Locate the cell with the specified text and output its [X, Y] center coordinate. 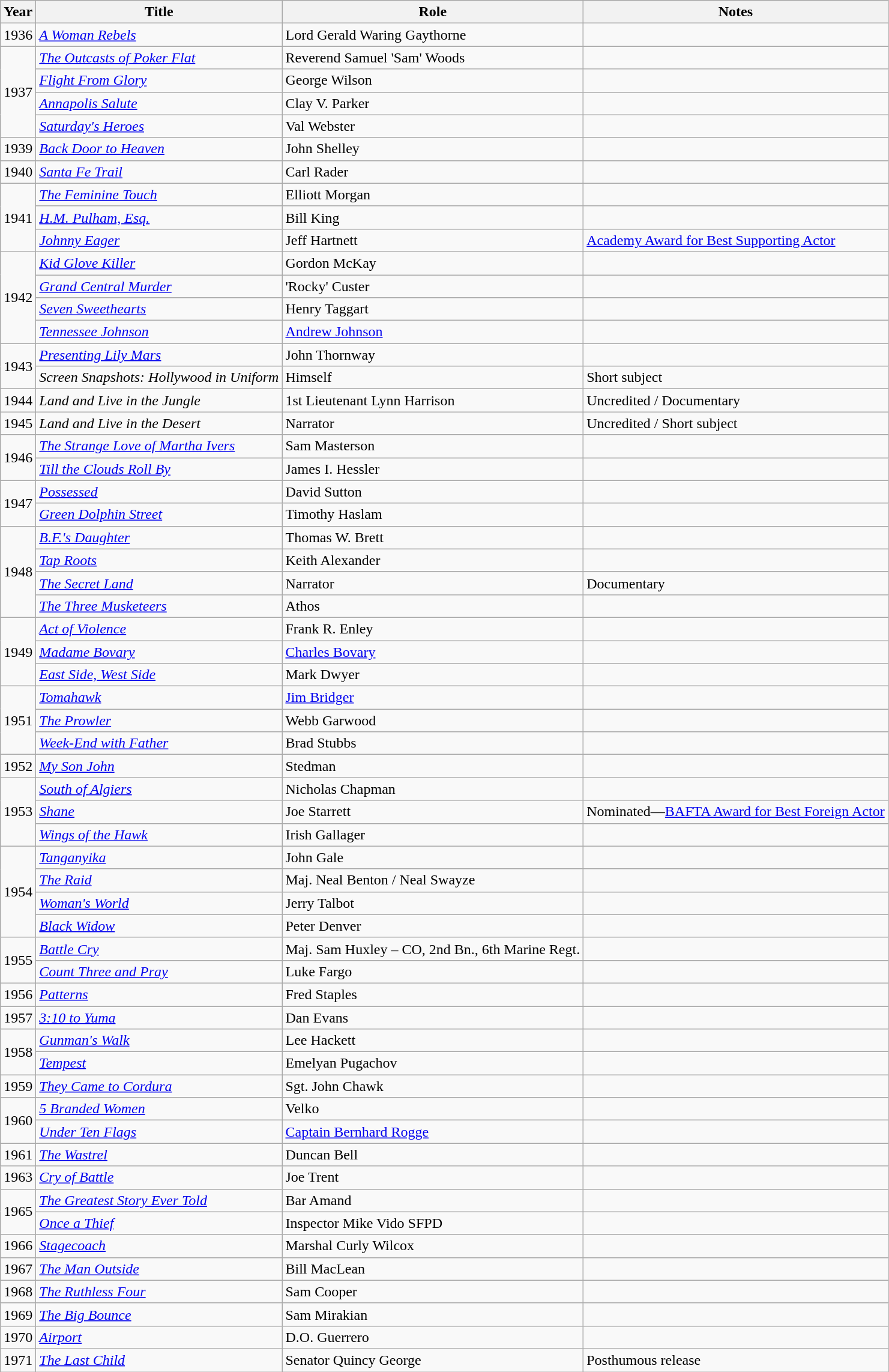
Academy Award for Best Supporting Actor [736, 240]
John Gale [433, 857]
1946 [18, 458]
Duncan Bell [433, 1155]
Emelyan Pugachov [433, 1063]
My Son John [159, 766]
The Last Child [159, 1360]
Screen Snapshots: Hollywood in Uniform [159, 378]
Maj. Neal Benton / Neal Swayze [433, 880]
South of Algiers [159, 789]
Gordon McKay [433, 263]
The Greatest Story Ever Told [159, 1200]
Bill King [433, 217]
Posthumous release [736, 1360]
'Rocky' Custer [433, 286]
1953 [18, 812]
1970 [18, 1337]
Green Dolphin Street [159, 515]
Documentary [736, 583]
Airport [159, 1337]
Act of Violence [159, 629]
Year [18, 12]
Presenting Lily Mars [159, 355]
1943 [18, 366]
Thomas W. Brett [433, 537]
1939 [18, 149]
Peter Denver [433, 926]
1948 [18, 572]
Cry of Battle [159, 1177]
3:10 to Yuma [159, 1018]
David Sutton [433, 492]
1956 [18, 994]
1945 [18, 423]
1st Lieutenant Lynn Harrison [433, 400]
Charles Bovary [433, 651]
1960 [18, 1120]
Role [433, 12]
Clay V. Parker [433, 103]
Jeff Hartnett [433, 240]
Black Widow [159, 926]
1949 [18, 651]
Jerry Talbot [433, 903]
Saturday's Heroes [159, 126]
Inspector Mike Vido SFPD [433, 1223]
Back Door to Heaven [159, 149]
Grand Central Murder [159, 286]
Once a Thief [159, 1223]
1963 [18, 1177]
1968 [18, 1292]
1952 [18, 766]
Sam Masterson [433, 446]
The Ruthless Four [159, 1292]
Jim Bridger [433, 698]
Santa Fe Trail [159, 172]
Athos [433, 606]
Marshal Curly Wilcox [433, 1246]
1966 [18, 1246]
Nominated—BAFTA Award for Best Foreign Actor [736, 812]
Tanganyika [159, 857]
George Wilson [433, 80]
Bar Amand [433, 1200]
Elliott Morgan [433, 195]
Notes [736, 12]
The Wastrel [159, 1155]
The Outcasts of Poker Flat [159, 58]
The Feminine Touch [159, 195]
Wings of the Hawk [159, 835]
The Strange Love of Martha Ivers [159, 446]
1955 [18, 960]
The Prowler [159, 721]
Kid Glove Killer [159, 263]
1937 [18, 92]
Webb Garwood [433, 721]
Title [159, 12]
Joe Starrett [433, 812]
Tomahawk [159, 698]
Mark Dwyer [433, 675]
Joe Trent [433, 1177]
Andrew Johnson [433, 332]
1936 [18, 35]
1947 [18, 503]
Captain Bernhard Rogge [433, 1132]
Henry Taggart [433, 309]
Count Three and Pray [159, 972]
Under Ten Flags [159, 1132]
Tennessee Johnson [159, 332]
1954 [18, 892]
Shane [159, 812]
The Big Bounce [159, 1314]
Stedman [433, 766]
Patterns [159, 994]
Flight From Glory [159, 80]
They Came to Cordura [159, 1086]
Nicholas Chapman [433, 789]
Tempest [159, 1063]
Himself [433, 378]
James I. Hessler [433, 469]
Stagecoach [159, 1246]
Annapolis Salute [159, 103]
Uncredited / Short subject [736, 423]
The Secret Land [159, 583]
East Side, West Side [159, 675]
The Three Musketeers [159, 606]
Battle Cry [159, 949]
1965 [18, 1212]
1941 [18, 217]
1958 [18, 1052]
Keith Alexander [433, 560]
Sam Mirakian [433, 1314]
B.F.'s Daughter [159, 537]
1961 [18, 1155]
Possessed [159, 492]
Lord Gerald Waring Gaythorne [433, 35]
1940 [18, 172]
Maj. Sam Huxley – CO, 2nd Bn., 6th Marine Regt. [433, 949]
Senator Quincy George [433, 1360]
Lee Hackett [433, 1041]
Land and Live in the Desert [159, 423]
Madame Bovary [159, 651]
Johnny Eager [159, 240]
Dan Evans [433, 1018]
A Woman Rebels [159, 35]
1957 [18, 1018]
Woman's World [159, 903]
Land and Live in the Jungle [159, 400]
Carl Rader [433, 172]
Velko [433, 1109]
Short subject [736, 378]
D.O. Guerrero [433, 1337]
Val Webster [433, 126]
John Thornway [433, 355]
1959 [18, 1086]
Reverend Samuel 'Sam' Woods [433, 58]
Timothy Haslam [433, 515]
1971 [18, 1360]
Gunman's Walk [159, 1041]
John Shelley [433, 149]
1944 [18, 400]
Bill MacLean [433, 1269]
Irish Gallager [433, 835]
Week-End with Father [159, 743]
Sgt. John Chawk [433, 1086]
Brad Stubbs [433, 743]
The Raid [159, 880]
Fred Staples [433, 994]
Uncredited / Documentary [736, 400]
1942 [18, 297]
Luke Fargo [433, 972]
Sam Cooper [433, 1292]
Tap Roots [159, 560]
1951 [18, 721]
1967 [18, 1269]
Seven Sweethearts [159, 309]
Till the Clouds Roll By [159, 469]
1969 [18, 1314]
H.M. Pulham, Esq. [159, 217]
Frank R. Enley [433, 629]
The Man Outside [159, 1269]
5 Branded Women [159, 1109]
